Identify which cell holds the provided text, then report its [x, y] central coordinate. 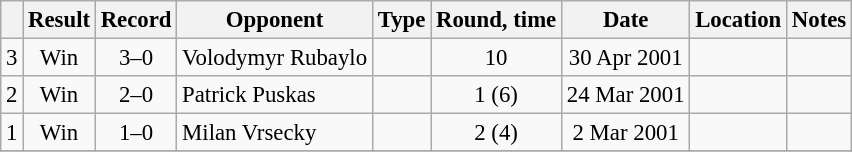
2–0 [136, 95]
Record [136, 20]
2 [12, 95]
Location [738, 20]
30 Apr 2001 [626, 58]
Round, time [496, 20]
Date [626, 20]
Result [60, 20]
3 [12, 58]
Milan Vrsecky [275, 133]
Notes [820, 20]
2 Mar 2001 [626, 133]
Opponent [275, 20]
Volodymyr Rubaylo [275, 58]
1 (6) [496, 95]
Patrick Puskas [275, 95]
10 [496, 58]
24 Mar 2001 [626, 95]
1 [12, 133]
1–0 [136, 133]
2 (4) [496, 133]
3–0 [136, 58]
Type [401, 20]
